For the text-containing cell, return its midpoint in [X, Y] coordinate format. 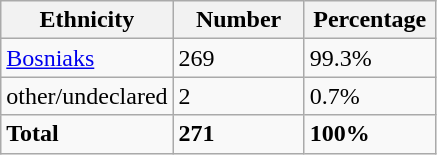
Percentage [370, 20]
269 [238, 58]
2 [238, 96]
Total [87, 134]
100% [370, 134]
0.7% [370, 96]
271 [238, 134]
Ethnicity [87, 20]
Bosniaks [87, 58]
Number [238, 20]
99.3% [370, 58]
other/undeclared [87, 96]
